Locate the cell with the specified text and output its (x, y) center coordinate. 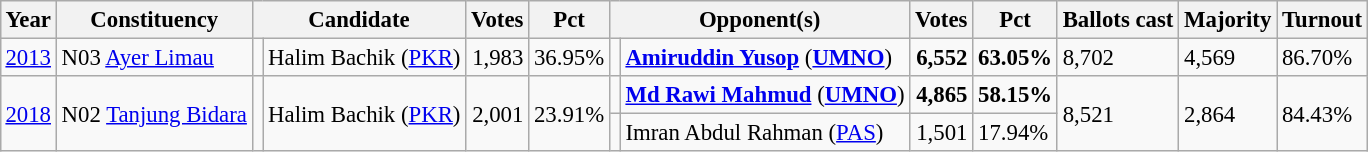
2,001 (498, 114)
2013 (28, 57)
Ballots cast (1118, 20)
Turnout (1322, 20)
1,983 (498, 57)
2018 (28, 114)
6,552 (942, 57)
Amiruddin Yusop (UMNO) (765, 57)
1,501 (942, 133)
Imran Abdul Rahman (PAS) (765, 133)
63.05% (1016, 57)
23.91% (570, 114)
84.43% (1322, 114)
4,569 (1228, 57)
Md Rawi Mahmud (UMNO) (765, 95)
36.95% (570, 57)
Constituency (154, 20)
8,521 (1118, 114)
2,864 (1228, 114)
4,865 (942, 95)
Opponent(s) (760, 20)
N03 Ayer Limau (154, 57)
58.15% (1016, 95)
N02 Tanjung Bidara (154, 114)
17.94% (1016, 133)
Candidate (359, 20)
Majority (1228, 20)
Year (28, 20)
8,702 (1118, 57)
86.70% (1322, 57)
